Detect which cell encompasses the target text, then output its (x, y) center coordinate. 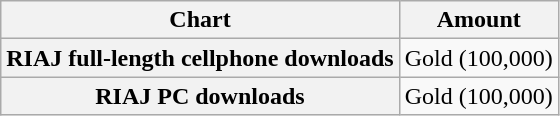
Chart (200, 20)
Amount (478, 20)
RIAJ full-length cellphone downloads (200, 58)
RIAJ PC downloads (200, 96)
